Capture the cell that displays the provided text and extract its (X, Y) central coordinate. 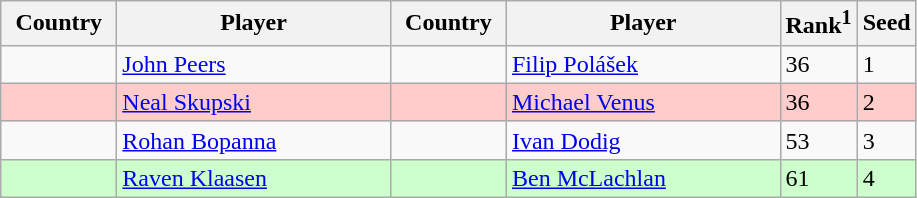
Michael Venus (643, 102)
Filip Polášek (643, 64)
Ben McLachlan (643, 178)
Ivan Dodig (643, 140)
Rank1 (818, 24)
John Peers (254, 64)
Seed (886, 24)
1 (886, 64)
Raven Klaasen (254, 178)
Rohan Bopanna (254, 140)
61 (818, 178)
Neal Skupski (254, 102)
4 (886, 178)
53 (818, 140)
3 (886, 140)
2 (886, 102)
